Return the [x, y] coordinate for the center point of the cell that contains the specified text.  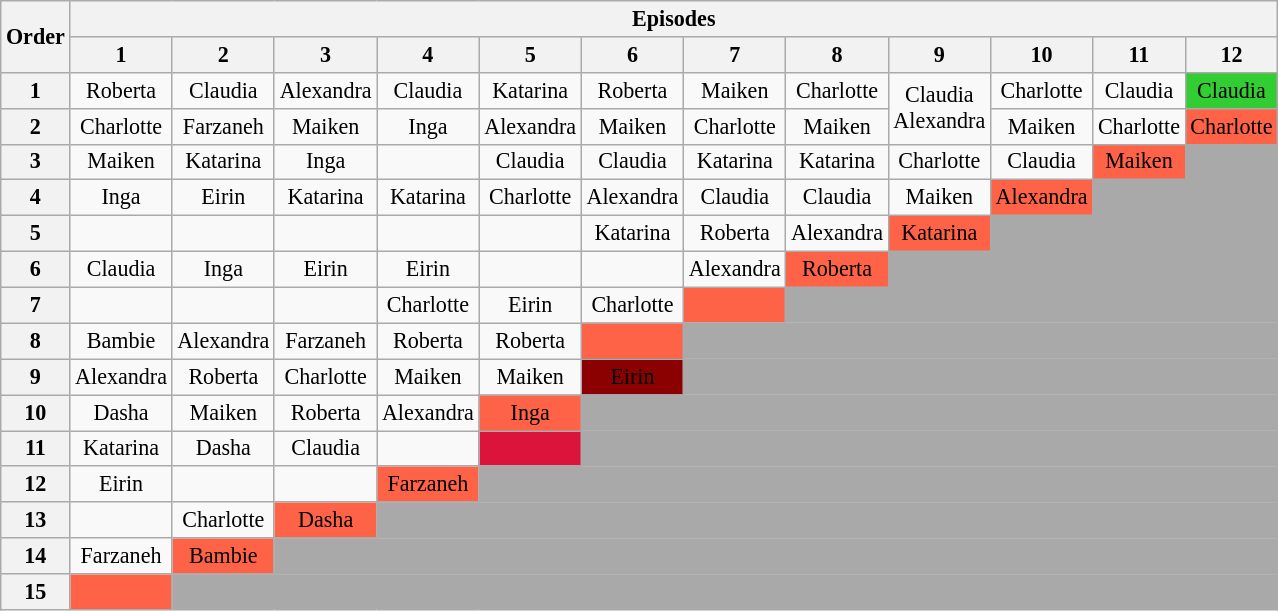
14 [36, 556]
Order [36, 36]
ClaudiaAlexandra [939, 108]
Episodes [674, 18]
15 [36, 591]
13 [36, 520]
